Locate the cell with the specified text and output its [x, y] center coordinate. 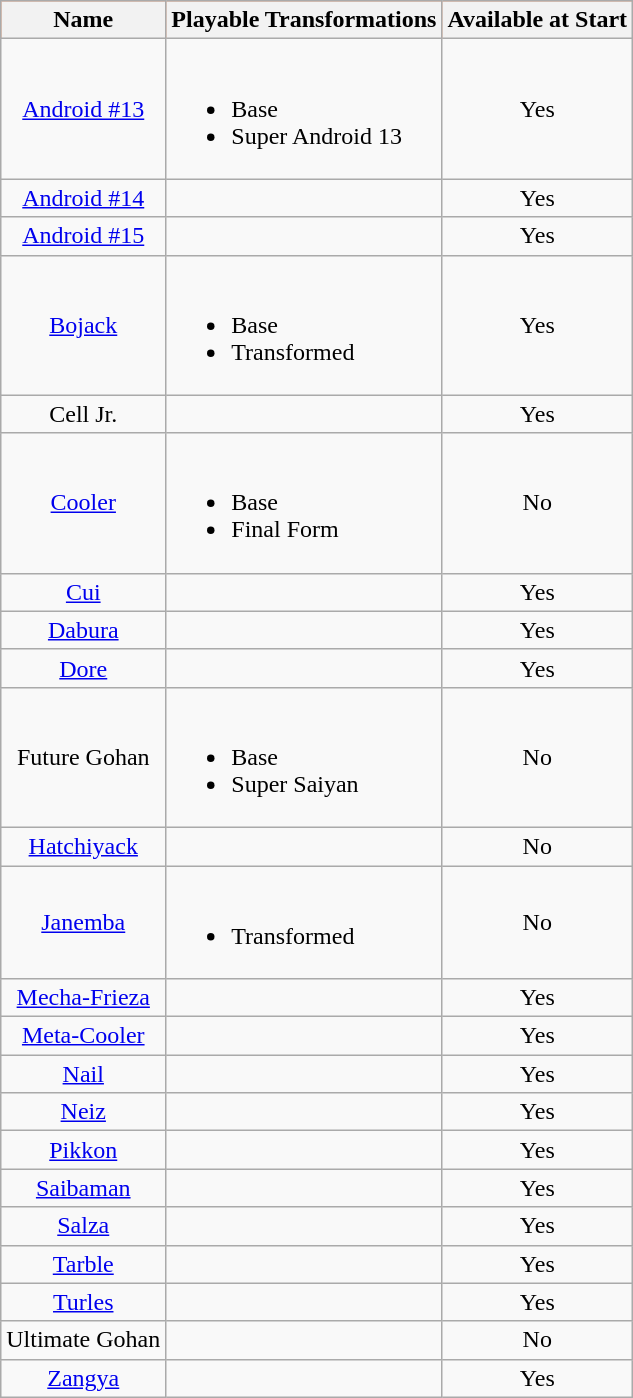
Meta-Cooler [84, 1036]
Playable Transformations [304, 20]
Cell Jr. [84, 414]
Saibaman [84, 1188]
Android #13 [84, 109]
BaseSuper Android 13 [304, 109]
Name [84, 20]
Android #14 [84, 198]
Cooler [84, 503]
Cui [84, 592]
Transformed [304, 922]
Android #15 [84, 236]
Bojack [84, 325]
Mecha-Frieza [84, 998]
Ultimate Gohan [84, 1340]
Future Gohan [84, 757]
Dore [84, 668]
Neiz [84, 1112]
Dabura [84, 630]
Salza [84, 1226]
Nail [84, 1074]
Zangya [84, 1378]
Tarble [84, 1264]
Hatchiyack [84, 846]
Turles [84, 1302]
Pikkon [84, 1150]
BaseFinal Form [304, 503]
BaseSuper Saiyan [304, 757]
BaseTransformed [304, 325]
Janemba [84, 922]
Available at Start [538, 20]
